Scan for the cell matching the given text and deliver its (X, Y) coordinate at center. 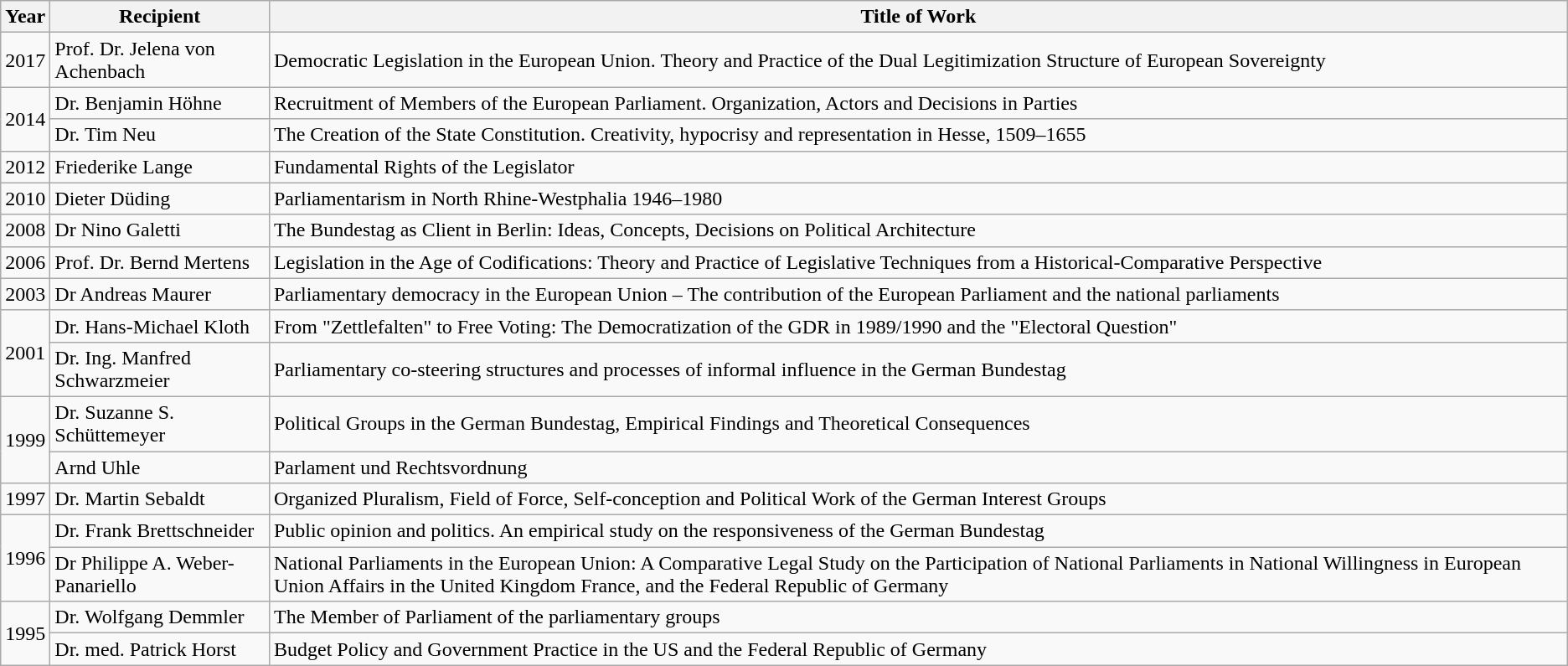
2008 (25, 230)
Parliamentary democracy in the European Union – The contribution of the European Parliament and the national parliaments (918, 294)
2014 (25, 119)
Dr. Suzanne S. Schüttemeyer (160, 424)
1997 (25, 499)
Dr. Wolfgang Demmler (160, 617)
Parlament und Rechtsvordnung (918, 467)
2001 (25, 354)
Dr Nino Galetti (160, 230)
Dr Andreas Maurer (160, 294)
2006 (25, 262)
Dr Philippe A. Weber-Panariello (160, 575)
1999 (25, 439)
Recruitment of Members of the European Parliament. Organization, Actors and Decisions in Parties (918, 103)
1996 (25, 558)
Dieter Düding (160, 199)
Dr. Ing. Manfred Schwarzmeier (160, 369)
Organized Pluralism, Field of Force, Self-conception and Political Work of the German Interest Groups (918, 499)
Political Groups in the German Bundestag, Empirical Findings and Theoretical Consequences (918, 424)
Prof. Dr. Jelena von Achenbach (160, 60)
Recipient (160, 17)
1995 (25, 633)
The Creation of the State Constitution. Creativity, hypocrisy and representation in Hesse, 1509–1655 (918, 135)
Arnd Uhle (160, 467)
The Member of Parliament of the parliamentary groups (918, 617)
Dr. Martin Sebaldt (160, 499)
Public opinion and politics. An empirical study on the responsiveness of the German Bundestag (918, 531)
Parliamentary co-steering structures and processes of informal influence in the German Bundestag (918, 369)
Parliamentarism in North Rhine-Westphalia 1946–1980 (918, 199)
From "Zettlefalten" to Free Voting: The Democratization of the GDR in 1989/1990 and the "Electoral Question" (918, 326)
Budget Policy and Government Practice in the US and the Federal Republic of Germany (918, 649)
2017 (25, 60)
Fundamental Rights of the Legislator (918, 167)
Dr. Frank Brettschneider (160, 531)
Dr. Tim Neu (160, 135)
Prof. Dr. Bernd Mertens (160, 262)
Democratic Legislation in the European Union. Theory and Practice of the Dual Legitimization Structure of European Sovereignty (918, 60)
2010 (25, 199)
2003 (25, 294)
Dr. Hans-Michael Kloth (160, 326)
Title of Work (918, 17)
Friederike Lange (160, 167)
The Bundestag as Client in Berlin: Ideas, Concepts, Decisions on Political Architecture (918, 230)
Dr. med. Patrick Horst (160, 649)
Year (25, 17)
Dr. Benjamin Höhne (160, 103)
2012 (25, 167)
Legislation in the Age of Codifications: Theory and Practice of Legislative Techniques from a Historical-Comparative Perspective (918, 262)
